Provide the (X, Y) coordinate of the cell's center where the given text is located.  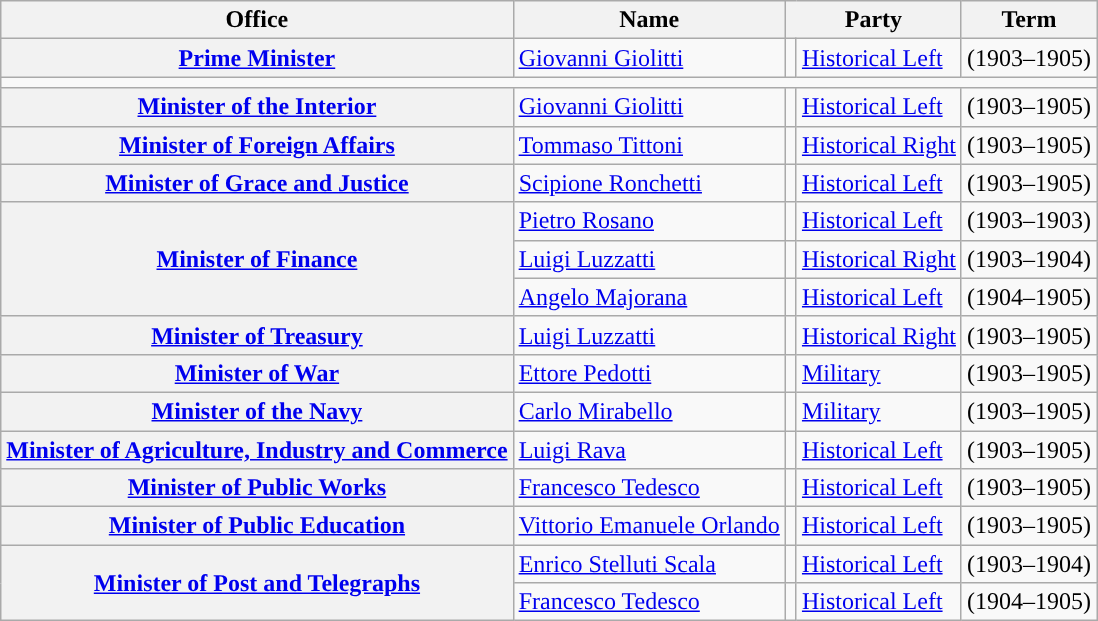
Minister of Foreign Affairs (257, 145)
Minister of Grace and Justice (257, 183)
Prime Minister (257, 58)
Tommaso Tittoni (649, 145)
Luigi Rava (649, 449)
Carlo Mirabello (649, 411)
Scipione Ronchetti (649, 183)
Angelo Majorana (649, 297)
Office (257, 20)
(1903–1903) (1028, 221)
Pietro Rosano (649, 221)
Minister of Public Works (257, 488)
Minister of Agriculture, Industry and Commerce (257, 449)
Minister of the Interior (257, 107)
Term (1028, 20)
Minister of Finance (257, 259)
Name (649, 20)
Minister of Public Education (257, 526)
Minister of the Navy (257, 411)
Party (873, 20)
Minister of War (257, 373)
Vittorio Emanuele Orlando (649, 526)
Minister of Treasury (257, 335)
Minister of Post and Telegraphs (257, 583)
Enrico Stelluti Scala (649, 564)
Ettore Pedotti (649, 373)
